Return the (X, Y) coordinate for the center point of the cell that contains the specified text.  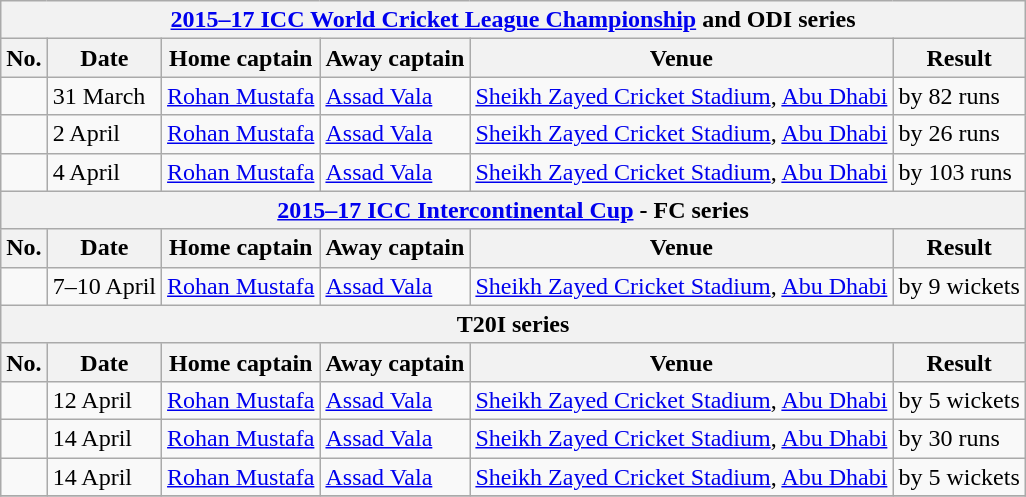
2015–17 ICC Intercontinental Cup - FC series (514, 210)
4 April (104, 172)
by 9 wickets (959, 286)
12 April (104, 400)
31 March (104, 96)
by 26 runs (959, 134)
T20I series (514, 324)
by 103 runs (959, 172)
by 82 runs (959, 96)
by 30 runs (959, 438)
2015–17 ICC World Cricket League Championship and ODI series (514, 20)
2 April (104, 134)
7–10 April (104, 286)
